Identify which cell holds the provided text, then report its [X, Y] central coordinate. 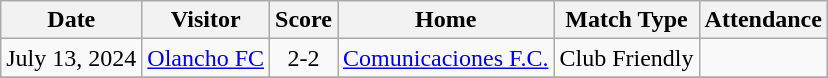
Date [72, 20]
Olancho FC [206, 58]
Club Friendly [626, 58]
Visitor [206, 20]
Score [304, 20]
Match Type [626, 20]
2-2 [304, 58]
Home [446, 20]
July 13, 2024 [72, 58]
Attendance [763, 20]
Comunicaciones F.C. [446, 58]
